Extract the (X, Y) coordinate from the center of the cell holding the provided text.  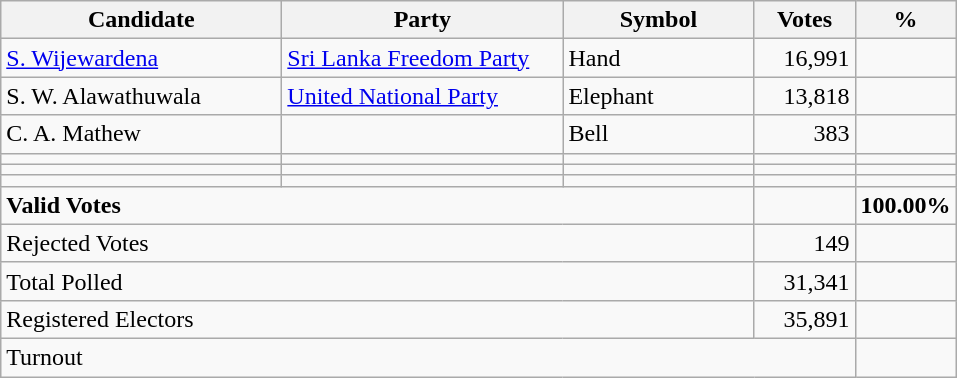
C. A. Mathew (142, 134)
Total Polled (378, 281)
Bell (658, 134)
383 (804, 134)
100.00% (906, 205)
Elephant (658, 96)
S. Wijewardena (142, 58)
Votes (804, 20)
Turnout (428, 357)
149 (804, 243)
United National Party (422, 96)
Valid Votes (378, 205)
Party (422, 20)
Symbol (658, 20)
Candidate (142, 20)
35,891 (804, 319)
16,991 (804, 58)
13,818 (804, 96)
Hand (658, 58)
Registered Electors (378, 319)
% (906, 20)
31,341 (804, 281)
Rejected Votes (378, 243)
S. W. Alawathuwala (142, 96)
Sri Lanka Freedom Party (422, 58)
